Detect which cell encompasses the target text, then output its (X, Y) center coordinate. 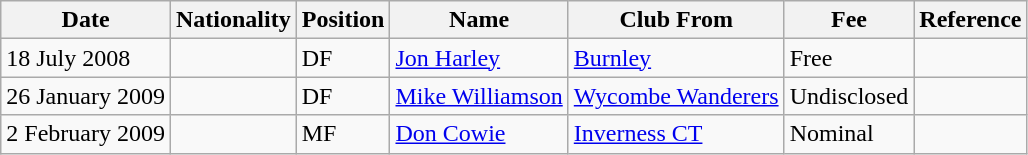
Club From (676, 20)
MF (343, 134)
Burnley (676, 58)
Nominal (849, 134)
Wycombe Wanderers (676, 96)
Reference (970, 20)
Fee (849, 20)
Free (849, 58)
26 January 2009 (86, 96)
Don Cowie (479, 134)
Undisclosed (849, 96)
Mike Williamson (479, 96)
Jon Harley (479, 58)
Name (479, 20)
Inverness CT (676, 134)
2 February 2009 (86, 134)
Nationality (233, 20)
18 July 2008 (86, 58)
Position (343, 20)
Date (86, 20)
